Search for the cell housing the specified text and yield its (X, Y) center coordinate. 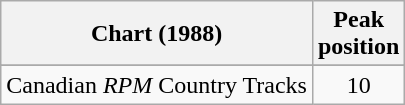
10 (358, 85)
Chart (1988) (157, 34)
Canadian RPM Country Tracks (157, 85)
Peakposition (358, 34)
